Extract the [X, Y] coordinate from the center of the cell holding the provided text.  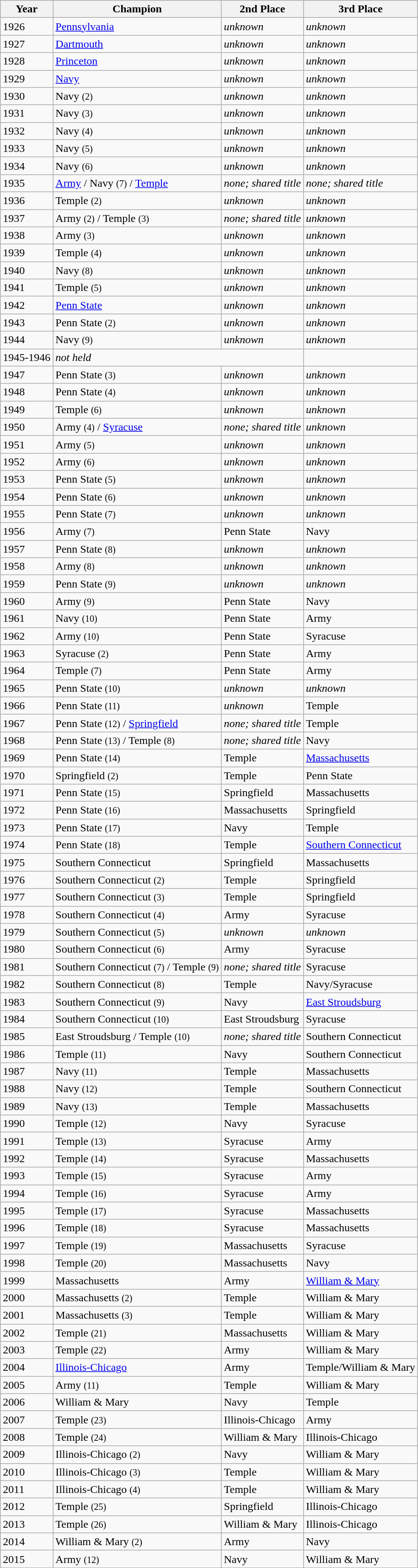
1994 [27, 1193]
Penn State (7) [137, 514]
Penn State (2) [137, 323]
2001 [27, 1315]
1962 [27, 636]
1975 [27, 862]
Southern Connecticut (8) [137, 984]
2012 [27, 1507]
Navy (10) [137, 619]
1973 [27, 828]
Penn State (16) [137, 810]
1933 [27, 148]
2014 [27, 1541]
2010 [27, 1472]
Temple (21) [137, 1333]
1971 [27, 793]
Navy (9) [137, 340]
Army / Navy (7) / Temple [137, 183]
1992 [27, 1158]
Illinois-Chicago (3) [137, 1472]
Navy (6) [137, 166]
1970 [27, 776]
1954 [27, 496]
Southern Connecticut (7) / Temple (9) [137, 967]
1990 [27, 1124]
Navy (11) [137, 1072]
not held [178, 357]
2nd Place [263, 9]
1974 [27, 845]
1965 [27, 688]
1930 [27, 96]
Navy/Syracuse [360, 984]
1961 [27, 619]
1929 [27, 79]
Temple (2) [137, 200]
Southern Connecticut (6) [137, 949]
East Stroudsburg / Temple (10) [137, 1036]
1932 [27, 131]
Massachusetts (2) [137, 1298]
1963 [27, 653]
1997 [27, 1245]
2003 [27, 1350]
Temple (12) [137, 1124]
Year [27, 9]
2005 [27, 1385]
1985 [27, 1036]
1927 [27, 44]
2009 [27, 1455]
1940 [27, 270]
2002 [27, 1333]
Southern Connecticut (4) [137, 915]
Army (6) [137, 462]
Navy (12) [137, 1089]
2006 [27, 1402]
1980 [27, 949]
1988 [27, 1089]
Temple (23) [137, 1420]
1972 [27, 810]
Pennsylvania [137, 27]
Syracuse (2) [137, 653]
Illinois-Chicago (2) [137, 1455]
2008 [27, 1437]
Penn State (17) [137, 828]
Temple (19) [137, 1245]
Temple (17) [137, 1211]
Penn State (3) [137, 375]
1950 [27, 427]
1941 [27, 288]
1942 [27, 305]
1964 [27, 671]
Navy (4) [137, 131]
Army (2) / Temple (3) [137, 218]
Southern Connecticut (9) [137, 1002]
1931 [27, 113]
1987 [27, 1072]
3rd Place [360, 9]
1953 [27, 479]
Penn State (15) [137, 793]
Temple (24) [137, 1437]
Temple (13) [137, 1141]
Army (4) / Syracuse [137, 427]
Champion [137, 9]
1996 [27, 1228]
Temple (7) [137, 671]
1957 [27, 549]
1960 [27, 601]
Southern Connecticut (2) [137, 880]
1979 [27, 932]
Army (9) [137, 601]
1968 [27, 740]
1991 [27, 1141]
Temple (11) [137, 1054]
1989 [27, 1106]
1966 [27, 706]
1939 [27, 253]
1951 [27, 444]
1967 [27, 723]
Temple (25) [137, 1507]
Penn State (18) [137, 845]
1943 [27, 323]
Navy (13) [137, 1106]
1958 [27, 566]
1949 [27, 410]
2007 [27, 1420]
1936 [27, 200]
Army (5) [137, 444]
Temple (15) [137, 1176]
Navy (5) [137, 148]
Navy (2) [137, 96]
1984 [27, 1019]
1945-1946 [27, 357]
Army (11) [137, 1385]
Penn State (10) [137, 688]
1935 [27, 183]
Temple (6) [137, 410]
Penn State (12) / Springfield [137, 723]
1981 [27, 967]
Penn State (4) [137, 392]
Army (8) [137, 566]
Navy (3) [137, 113]
1934 [27, 166]
Temple (16) [137, 1193]
1995 [27, 1211]
Penn State (5) [137, 479]
Temple (22) [137, 1350]
Army (10) [137, 636]
Temple (20) [137, 1263]
2013 [27, 1524]
Princeton [137, 61]
1977 [27, 897]
Army (12) [137, 1559]
Illinois-Chicago (4) [137, 1489]
Army (7) [137, 532]
1947 [27, 375]
Temple (5) [137, 288]
Army (3) [137, 236]
Penn State (11) [137, 706]
Penn State (9) [137, 584]
2011 [27, 1489]
Massachusetts (3) [137, 1315]
1986 [27, 1054]
1999 [27, 1280]
1956 [27, 532]
1928 [27, 61]
2015 [27, 1559]
1993 [27, 1176]
1959 [27, 584]
1937 [27, 218]
Temple (4) [137, 253]
Penn State (13) / Temple (8) [137, 740]
Penn State (6) [137, 496]
Temple/William & Mary [360, 1368]
Temple (14) [137, 1158]
Navy (8) [137, 270]
Southern Connecticut (5) [137, 932]
1969 [27, 758]
1952 [27, 462]
Dartmouth [137, 44]
2004 [27, 1368]
1948 [27, 392]
1982 [27, 984]
1944 [27, 340]
1998 [27, 1263]
1926 [27, 27]
1938 [27, 236]
1978 [27, 915]
Springfield (2) [137, 776]
William & Mary (2) [137, 1541]
Temple (26) [137, 1524]
1976 [27, 880]
Penn State (14) [137, 758]
2000 [27, 1298]
1983 [27, 1002]
Penn State (8) [137, 549]
Southern Connecticut (10) [137, 1019]
1955 [27, 514]
Southern Connecticut (3) [137, 897]
Temple (18) [137, 1228]
